Determine the [x, y] coordinate at the center of the cell enclosing the given text.  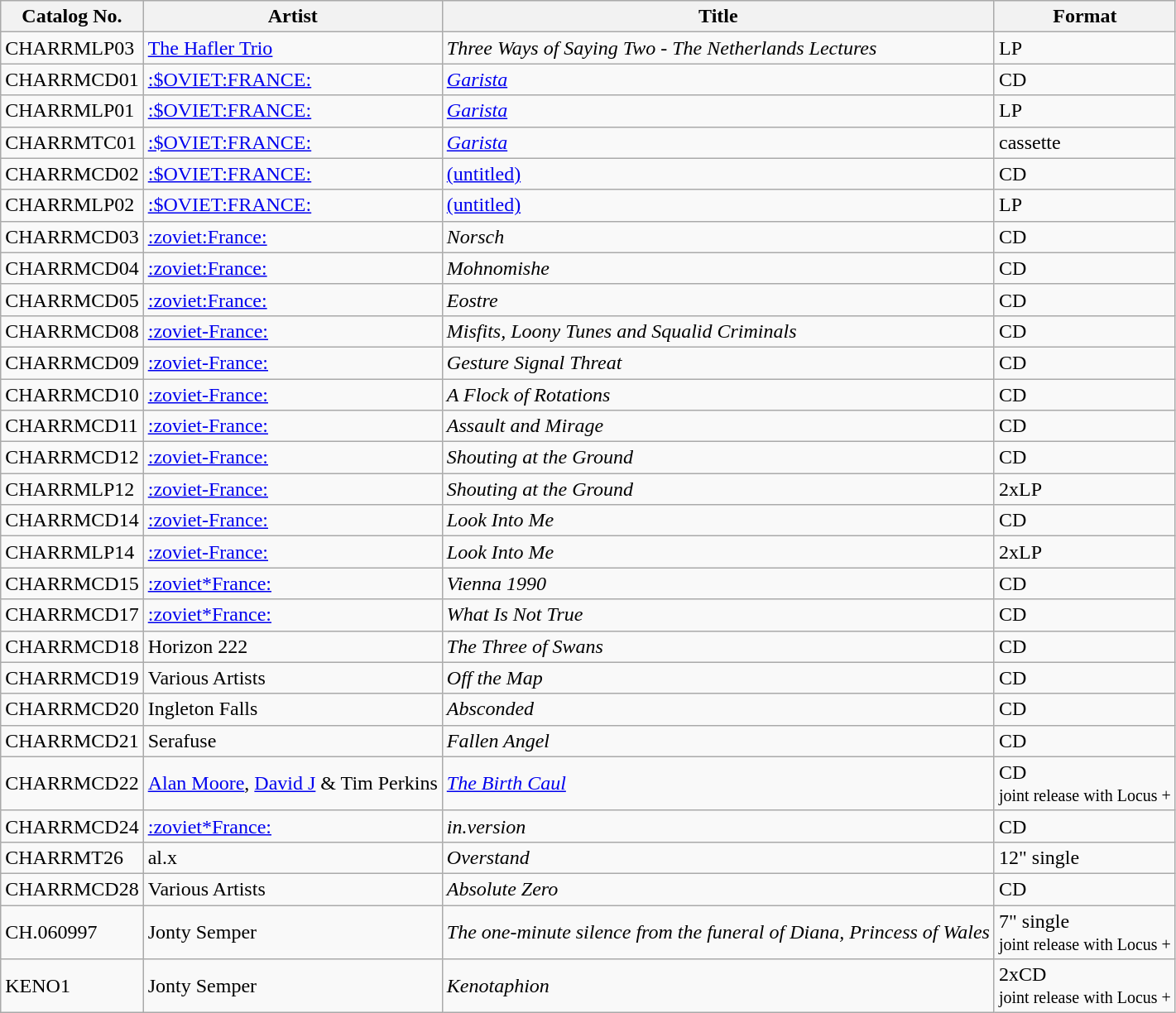
Three Ways of Saying Two - The Netherlands Lectures [718, 48]
Assault and Mirage [718, 426]
12" single [1084, 857]
CHARRMLP12 [72, 489]
CHARRMCD08 [72, 331]
CHARRMCD09 [72, 362]
CHARRMCD15 [72, 583]
Vienna 1990 [718, 583]
CHARRMCD14 [72, 521]
Title [718, 17]
CHARRMCD10 [72, 395]
Serafuse [293, 741]
CHARRMCD22 [72, 783]
Norsch [718, 237]
Misfits, Loony Tunes and Squalid Criminals [718, 331]
The Birth Caul [718, 783]
The one-minute silence from the funeral of Diana, Princess of Wales [718, 932]
CHARRMCD04 [72, 268]
CHARRMCD18 [72, 646]
CHARRMCD01 [72, 79]
CHARRMCD19 [72, 678]
Off the Map [718, 678]
CHARRMT26 [72, 857]
CHARRMCD11 [72, 426]
CDjoint release with Locus + [1084, 783]
CHARRMCD21 [72, 741]
Absolute Zero [718, 889]
Overstand [718, 857]
7" singlejoint release with Locus + [1084, 932]
Alan Moore, David J & Tim Perkins [293, 783]
Fallen Angel [718, 741]
al.x [293, 857]
CHARRMCD17 [72, 615]
The Hafler Trio [293, 48]
CHARRMCD02 [72, 174]
CHARRMCD28 [72, 889]
A Flock of Rotations [718, 395]
in.version [718, 826]
Horizon 222 [293, 646]
CHARRMLP14 [72, 552]
Format [1084, 17]
Gesture Signal Threat [718, 362]
Ingleton Falls [293, 709]
Eostre [718, 300]
CHARRMCD24 [72, 826]
What Is Not True [718, 615]
Catalog No. [72, 17]
CHARRMCD03 [72, 237]
2xCDjoint release with Locus + [1084, 987]
CHARRMLP01 [72, 111]
CHARRMLP02 [72, 205]
CHARRMTC01 [72, 142]
cassette [1084, 142]
Artist [293, 17]
CHARRMCD12 [72, 458]
Mohnomishe [718, 268]
CHARRMCD05 [72, 300]
The Three of Swans [718, 646]
CHARRMCD20 [72, 709]
KENO1 [72, 987]
Absconded [718, 709]
CH.060997 [72, 932]
CHARRMLP03 [72, 48]
Kenotaphion [718, 987]
